Identify which cell holds the provided text, then report its [X, Y] central coordinate. 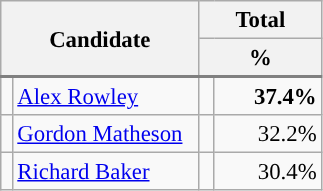
32.2% [268, 134]
Richard Baker [106, 172]
Total [260, 20]
30.4% [268, 172]
Candidate [100, 39]
% [260, 58]
Alex Rowley [106, 96]
37.4% [268, 96]
Gordon Matheson [106, 134]
